Pinpoint the cell where the given text exists, returning its (x, y) midpoint coordinate. 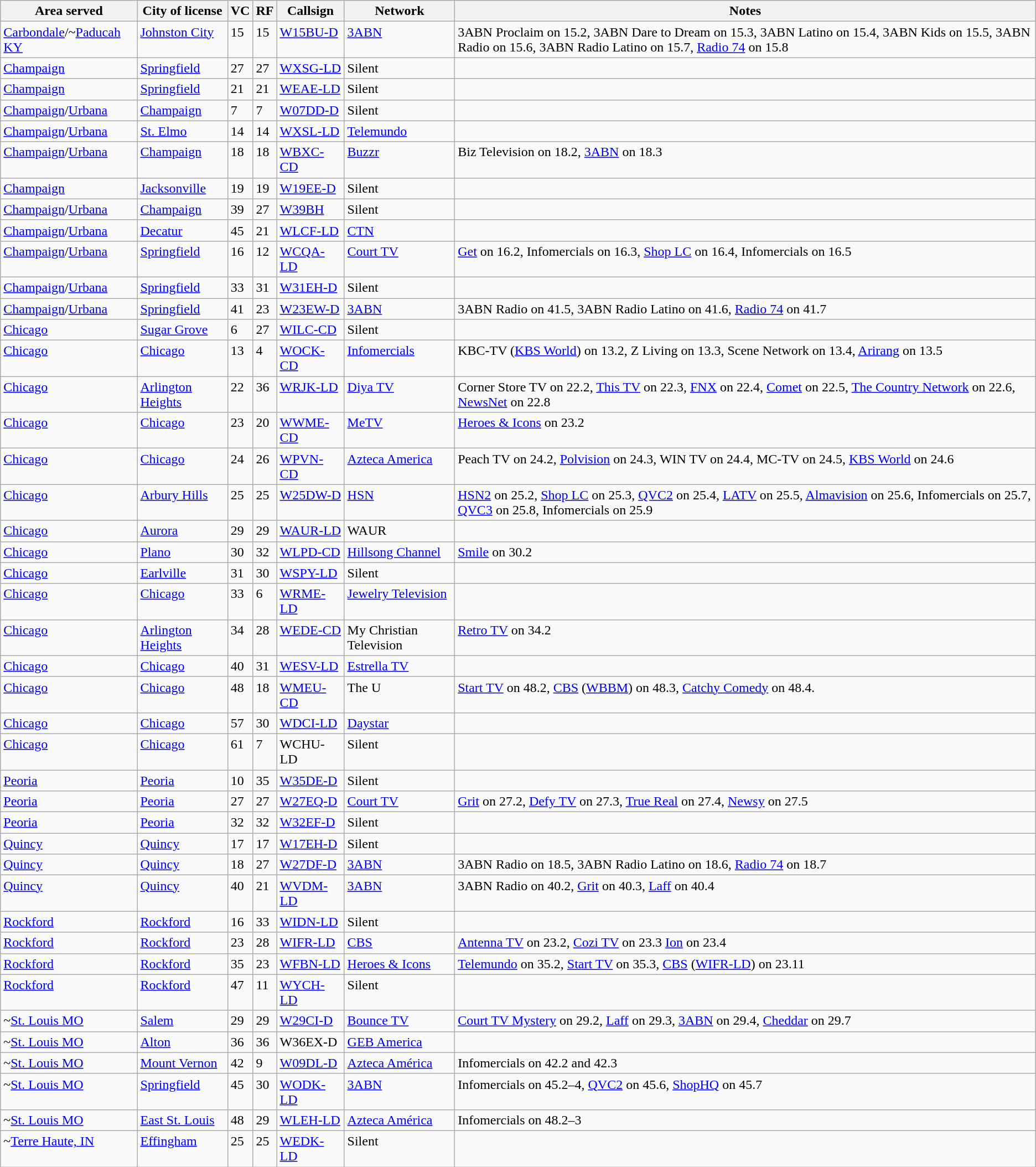
CTN (400, 230)
WMEU-CD (310, 694)
Earlville (183, 573)
Retro TV on 34.2 (745, 638)
Daystar (400, 723)
WEDK-LD (310, 1148)
13 (240, 359)
WXSL-LD (310, 131)
WILC-CD (310, 330)
WLCF-LD (310, 230)
W19EE-D (310, 188)
57 (240, 723)
12 (265, 259)
WAUR (400, 531)
MeTV (400, 431)
Decatur (183, 230)
Aurora (183, 531)
11 (265, 992)
47 (240, 992)
4 (265, 359)
Antenna TV on 23.2, Cozi TV on 23.3 Ion on 23.4 (745, 943)
WEAE-LD (310, 89)
W36EX-D (310, 1042)
39 (240, 209)
WBXC-CD (310, 159)
W29CI-D (310, 1021)
The U (400, 694)
WVDM-LD (310, 894)
Telemundo (400, 131)
41 (240, 308)
Notes (745, 11)
Smile on 30.2 (745, 552)
City of license (183, 11)
Hillsong Channel (400, 552)
42 (240, 1063)
22 (240, 394)
Carbondale/~Paducah KY (69, 40)
Area served (69, 11)
VC (240, 11)
26 (265, 466)
Mount Vernon (183, 1063)
WIDN-LD (310, 922)
Court TV Mystery on 29.2, Laff on 29.3, 3ABN on 29.4, Cheddar on 29.7 (745, 1021)
W09DL-D (310, 1063)
Diya TV (400, 394)
Jewelry Television (400, 601)
W32EF-D (310, 823)
3ABN Radio on 41.5, 3ABN Radio Latino on 41.6, Radio 74 on 41.7 (745, 308)
3ABN Radio on 40.2, Grit on 40.3, Laff on 40.4 (745, 894)
Telemundo on 35.2, Start TV on 35.3, CBS (WIFR-LD) on 23.11 (745, 964)
WRME-LD (310, 601)
Salem (183, 1021)
WLPD-CD (310, 552)
WWME-CD (310, 431)
My Christian Television (400, 638)
HSN (400, 503)
~Terre Haute, IN (69, 1148)
Infomercials on 48.2–3 (745, 1120)
St. Elmo (183, 131)
Peach TV on 24.2, Polvision on 24.3, WIN TV on 24.4, MC-TV on 24.5, KBS World on 24.6 (745, 466)
WLEH-LD (310, 1120)
Get on 16.2, Infomercials on 16.3, Shop LC on 16.4, Infomercials on 16.5 (745, 259)
WAUR-LD (310, 531)
WXSG-LD (310, 68)
WDCI-LD (310, 723)
Bounce TV (400, 1021)
20 (265, 431)
Infomercials on 45.2–4, QVC2 on 45.6, ShopHQ on 45.7 (745, 1092)
W35DE-D (310, 780)
W17EH-D (310, 844)
Sugar Grove (183, 330)
Effingham (183, 1148)
Heroes & Icons (400, 964)
Alton (183, 1042)
34 (240, 638)
Grit on 27.2, Defy TV on 27.3, True Real on 27.4, Newsy on 27.5 (745, 802)
Arbury Hills (183, 503)
Infomercials (400, 359)
WEDE-CD (310, 638)
WFBN-LD (310, 964)
W27EQ-D (310, 802)
HSN2 on 25.2, Shop LC on 25.3, QVC2 on 25.4, LATV on 25.5, Almavision on 25.6, Infomercials on 25.7, QVC3 on 25.8, Infomercials on 25.9 (745, 503)
Johnston City (183, 40)
W39BH (310, 209)
W15BU-D (310, 40)
W31EH-D (310, 287)
24 (240, 466)
Jacksonville (183, 188)
Biz Television on 18.2, 3ABN on 18.3 (745, 159)
Callsign (310, 11)
WCQA-LD (310, 259)
3ABN Radio on 18.5, 3ABN Radio Latino on 18.6, Radio 74 on 18.7 (745, 865)
W07DD-D (310, 110)
9 (265, 1063)
Plano (183, 552)
Azteca America (400, 466)
Estrella TV (400, 666)
WCHU-LD (310, 752)
Network (400, 11)
Start TV on 48.2, CBS (WBBM) on 48.3, Catchy Comedy on 48.4. (745, 694)
W27DF-D (310, 865)
W25DW-D (310, 503)
WSPY-LD (310, 573)
WODK-LD (310, 1092)
Corner Store TV on 22.2, This TV on 22.3, FNX on 22.4, Comet on 22.5, The Country Network on 22.6, NewsNet on 22.8 (745, 394)
WOCK-CD (310, 359)
10 (240, 780)
WYCH-LD (310, 992)
CBS (400, 943)
WESV-LD (310, 666)
RF (265, 11)
Heroes & Icons on 23.2 (745, 431)
WPVN-CD (310, 466)
W23EW-D (310, 308)
GEB America (400, 1042)
61 (240, 752)
WIFR-LD (310, 943)
Buzzr (400, 159)
Infomercials on 42.2 and 42.3 (745, 1063)
KBC-TV (KBS World) on 13.2, Z Living on 13.3, Scene Network on 13.4, Arirang on 13.5 (745, 359)
East St. Louis (183, 1120)
WRJK-LD (310, 394)
